Locate the cell with the specified text and output its (X, Y) center coordinate. 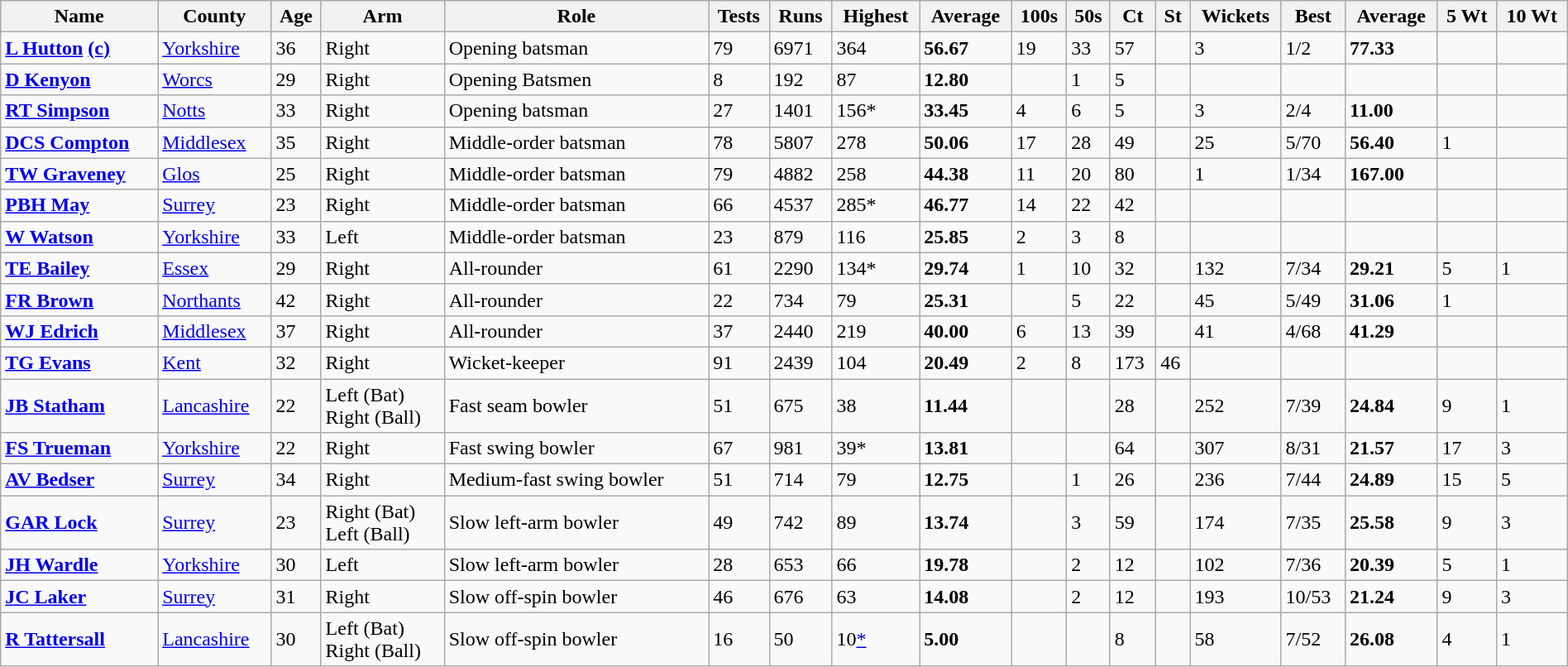
29.21 (1391, 268)
7/44 (1313, 480)
Opening Batsmen (576, 79)
41 (1236, 331)
Right (Bat)Left (Ball) (382, 523)
27 (739, 111)
Arm (382, 17)
38 (876, 405)
20.39 (1391, 565)
167.00 (1391, 174)
13.74 (966, 523)
57 (1133, 48)
156* (876, 111)
7/34 (1313, 268)
24.89 (1391, 480)
6971 (801, 48)
87 (876, 79)
13 (1088, 331)
34 (296, 480)
7/36 (1313, 565)
5.00 (966, 639)
Glos (215, 174)
21.57 (1391, 449)
Role (576, 17)
Medium-fast swing bowler (576, 480)
236 (1236, 480)
14.08 (966, 597)
56.67 (966, 48)
Tests (739, 17)
Name (79, 17)
58 (1236, 639)
W Watson (79, 237)
Kent (215, 362)
5807 (801, 142)
63 (876, 597)
2440 (801, 331)
64 (1133, 449)
20 (1088, 174)
26 (1133, 480)
10 Wt (1532, 17)
FR Brown (79, 300)
5 Wt (1467, 17)
21.24 (1391, 597)
258 (876, 174)
174 (1236, 523)
14 (1039, 205)
Northants (215, 300)
742 (801, 523)
278 (876, 142)
676 (801, 597)
56.40 (1391, 142)
8/31 (1313, 449)
192 (801, 79)
5/70 (1313, 142)
132 (1236, 268)
15 (1467, 480)
Essex (215, 268)
L Hutton (c) (79, 48)
Fast seam bowler (576, 405)
7/52 (1313, 639)
41.29 (1391, 331)
7/39 (1313, 405)
116 (876, 237)
20.49 (966, 362)
78 (739, 142)
173 (1133, 362)
2439 (801, 362)
1/2 (1313, 48)
WJ Edrich (79, 331)
AV Bedser (79, 480)
50s (1088, 17)
25.58 (1391, 523)
33.45 (966, 111)
Highest (876, 17)
24.84 (1391, 405)
12.80 (966, 79)
61 (739, 268)
19.78 (966, 565)
Runs (801, 17)
252 (1236, 405)
653 (801, 565)
1401 (801, 111)
36 (296, 48)
981 (801, 449)
39* (876, 449)
219 (876, 331)
193 (1236, 597)
59 (1133, 523)
TE Bailey (79, 268)
TG Evans (79, 362)
45 (1236, 300)
Wicket-keeper (576, 362)
RT Simpson (79, 111)
4/68 (1313, 331)
35 (296, 142)
4882 (801, 174)
2/4 (1313, 111)
31 (296, 597)
12.75 (966, 480)
25.85 (966, 237)
77.33 (1391, 48)
80 (1133, 174)
D Kenyon (79, 79)
102 (1236, 565)
13.81 (966, 449)
40.00 (966, 331)
PBH May (79, 205)
29.74 (966, 268)
R Tattersall (79, 639)
7/35 (1313, 523)
Worcs (215, 79)
11.44 (966, 405)
89 (876, 523)
St (1173, 17)
11.00 (1391, 111)
4537 (801, 205)
County (215, 17)
JH Wardle (79, 565)
DCS Compton (79, 142)
Fast swing bowler (576, 449)
Age (296, 17)
31.06 (1391, 300)
675 (801, 405)
1/34 (1313, 174)
TW Graveney (79, 174)
26.08 (1391, 639)
39 (1133, 331)
879 (801, 237)
44.38 (966, 174)
307 (1236, 449)
67 (739, 449)
714 (801, 480)
Wickets (1236, 17)
734 (801, 300)
Notts (215, 111)
JB Statham (79, 405)
GAR Lock (79, 523)
5/49 (1313, 300)
134* (876, 268)
FS Trueman (79, 449)
11 (1039, 174)
364 (876, 48)
10/53 (1313, 597)
100s (1039, 17)
104 (876, 362)
50 (801, 639)
50.06 (966, 142)
285* (876, 205)
2290 (801, 268)
16 (739, 639)
46.77 (966, 205)
10* (876, 639)
Ct (1133, 17)
91 (739, 362)
19 (1039, 48)
JC Laker (79, 597)
Best (1313, 17)
25.31 (966, 300)
10 (1088, 268)
